Find where the given text appears and provide that cell's center as [X, Y] coordinate. 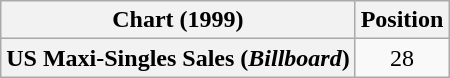
28 [402, 58]
Chart (1999) [178, 20]
Position [402, 20]
US Maxi-Singles Sales (Billboard) [178, 58]
